For the text-containing cell, return its midpoint in [X, Y] coordinate format. 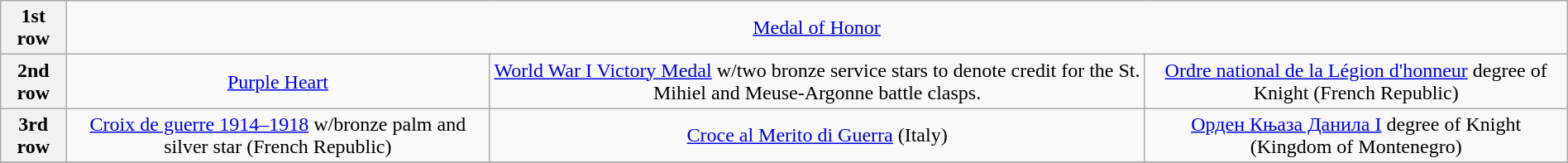
Medal of Honor [817, 28]
World War I Victory Medal w/two bronze service stars to denote credit for the St. Mihiel and Meuse-Argonne battle clasps. [817, 81]
Croce al Merito di Guerra (Italy) [817, 136]
Purple Heart [278, 81]
1st row [33, 28]
Орден Књаза Данила I degree of Knight (Kingdom of Montenegro) [1356, 136]
Ordre national de la Légion d'honneur degree of Knight (French Republic) [1356, 81]
Croix de guerre 1914–1918 w/bronze palm and silver star (French Republic) [278, 136]
3rd row [33, 136]
2nd row [33, 81]
